From the cell containing the given text, extract its center point as [X, Y] coordinate. 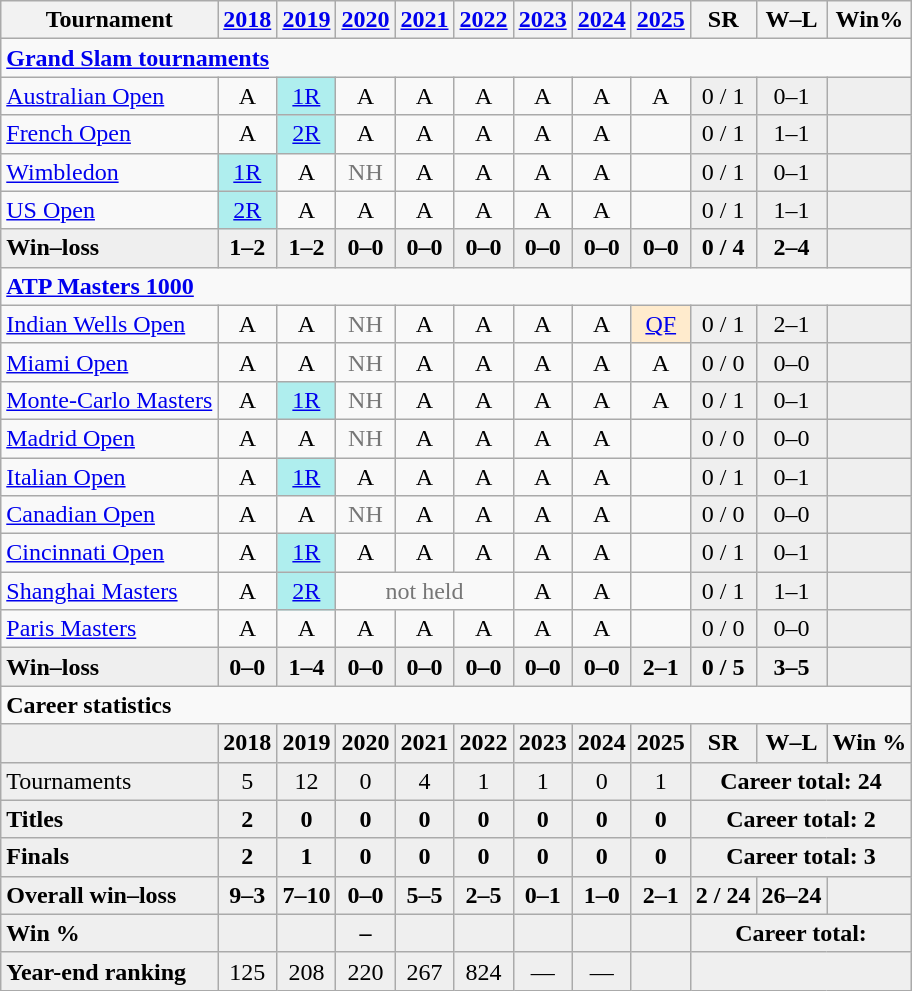
Year-end ranking [110, 971]
Titles [110, 819]
Shanghai Masters [110, 591]
Tournament [110, 20]
5–5 [424, 895]
Indian Wells Open [110, 324]
9–3 [248, 895]
not held [424, 591]
Win% [870, 20]
Tournaments [110, 781]
3–5 [792, 667]
Madrid Open [110, 438]
Canadian Open [110, 515]
Miami Open [110, 362]
26–24 [792, 895]
125 [248, 971]
Australian Open [110, 96]
Paris Masters [110, 629]
Overall win–loss [110, 895]
1–0 [602, 895]
Grand Slam tournaments [456, 58]
0 / 5 [723, 667]
Career statistics [456, 705]
Finals [110, 857]
220 [366, 971]
Cincinnati Open [110, 553]
208 [306, 971]
Wimbledon [110, 172]
4 [424, 781]
Career total: [800, 933]
Monte-Carlo Masters [110, 400]
5 [248, 781]
824 [484, 971]
Italian Open [110, 477]
2 / 24 [723, 895]
7–10 [306, 895]
QF [660, 324]
US Open [110, 210]
Career total: 24 [800, 781]
0 / 4 [723, 248]
2–5 [484, 895]
Career total: 3 [800, 857]
ATP Masters 1000 [456, 286]
267 [424, 971]
1–4 [306, 667]
– [366, 933]
Career total: 2 [800, 819]
French Open [110, 134]
12 [306, 781]
2–4 [792, 248]
